Output the [x, y] coordinate of the center of the cell containing the given text.  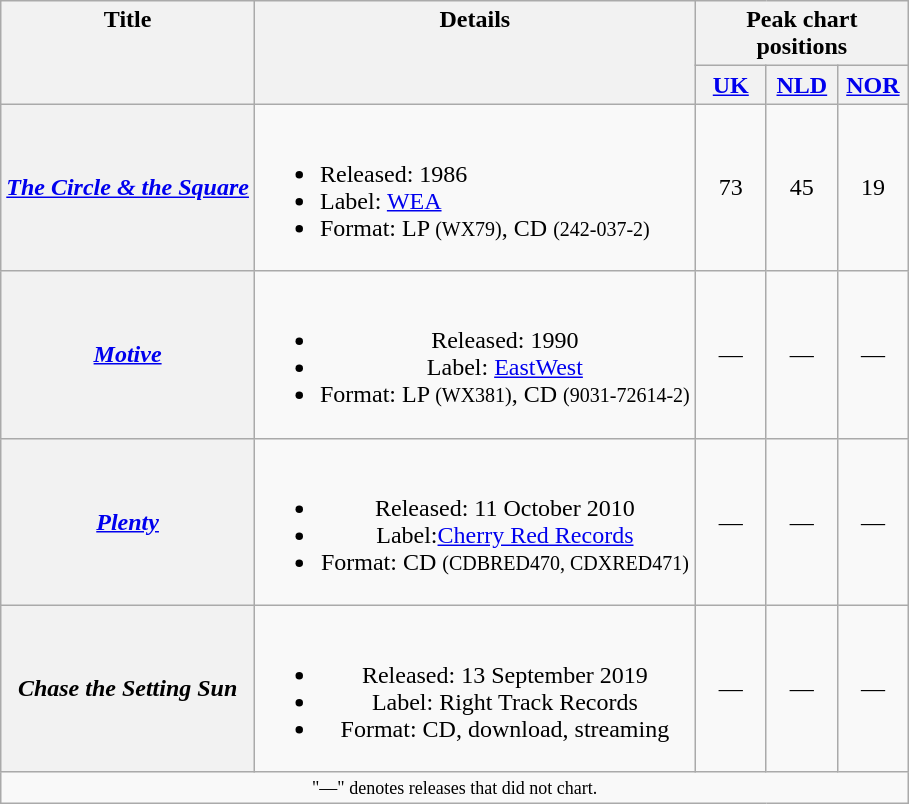
19 [872, 188]
Released: 1990Label: EastWestFormat: LP (WX381), CD (9031-72614-2) [474, 354]
Chase the Setting Sun [128, 688]
Details [474, 52]
Peak chart positions [802, 34]
"—" denotes releases that did not chart. [455, 788]
Released: 11 October 2010Label:Cherry Red RecordsFormat: CD (CDBRED470, CDXRED471) [474, 522]
The Circle & the Square [128, 188]
NOR [872, 85]
NLD [802, 85]
Title [128, 52]
73 [730, 188]
UK [730, 85]
Released: 13 September 2019Label: Right Track RecordsFormat: CD, download, streaming [474, 688]
45 [802, 188]
Motive [128, 354]
Plenty [128, 522]
Released: 1986Label: WEAFormat: LP (WX79), CD (242-037-2) [474, 188]
